Return the [X, Y] coordinate for the center point of the cell that contains the specified text.  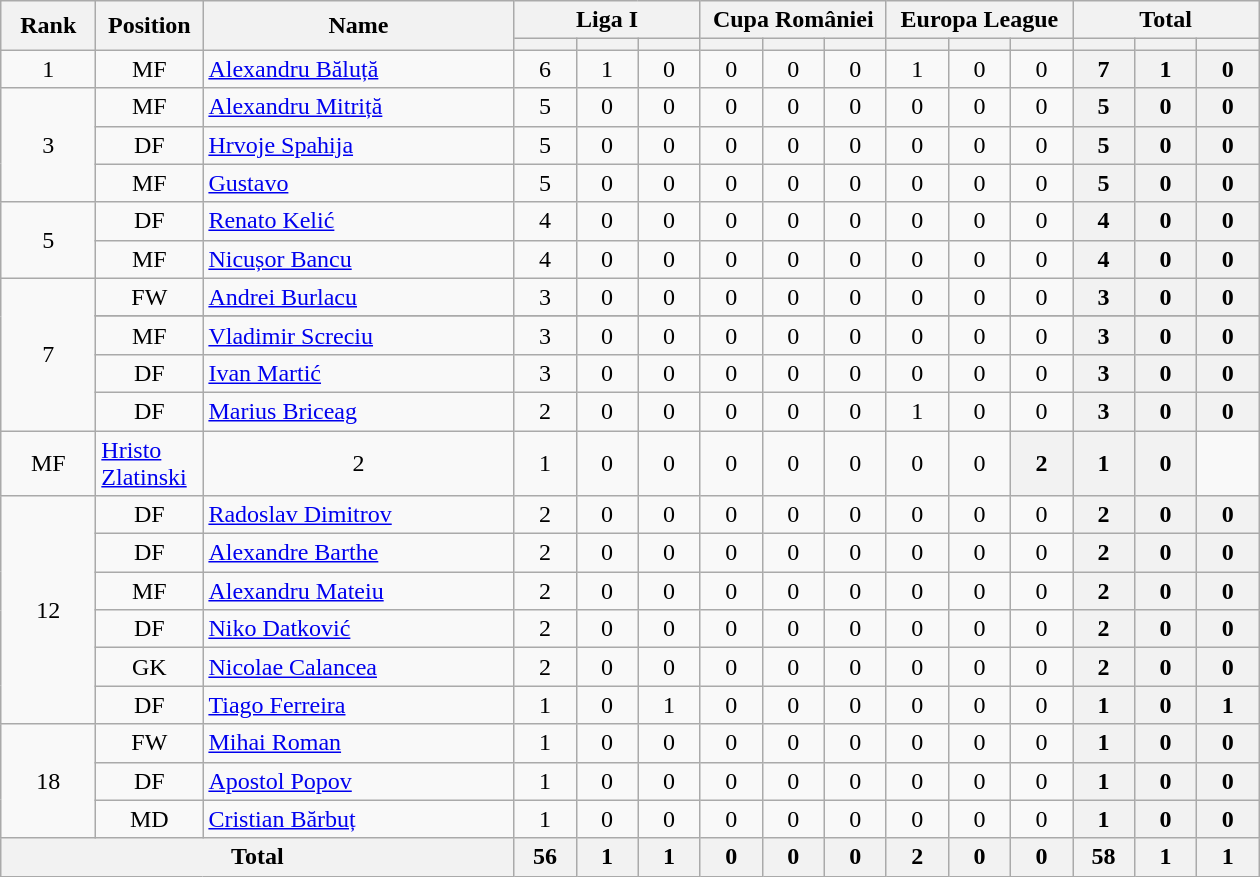
Name [358, 26]
6 [545, 69]
Position [150, 26]
58 [1103, 857]
Mihai Roman [358, 743]
Andrei Burlacu [358, 297]
Gustavo [358, 183]
12 [48, 610]
Alexandru Mitriță [358, 107]
Europa League [979, 20]
Radoslav Dimitrov [358, 515]
Cupa României [793, 20]
Liga I [607, 20]
Tiago Ferreira [358, 705]
Apostol Popov [358, 781]
18 [48, 781]
Renato Kelić [358, 221]
Cristian Bărbuț [358, 819]
Nicușor Bancu [358, 259]
Rank [48, 26]
Niko Datković [358, 629]
Nicolae Calancea [358, 667]
MD [150, 819]
Hrvoje Spahija [358, 145]
Ivan Martić [358, 373]
Alexandru Mateiu [358, 591]
GK [150, 667]
56 [545, 857]
Marius Briceag [358, 411]
Alexandru Băluță [358, 69]
Hristo Zlatinski [150, 462]
Alexandre Barthe [358, 553]
Vladimir Screciu [358, 335]
